Scan for the cell matching the given text and deliver its (X, Y) coordinate at center. 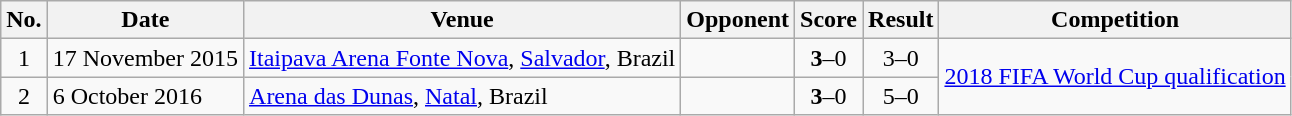
5–0 (901, 96)
1 (24, 58)
Venue (462, 20)
Result (901, 20)
6 October 2016 (145, 96)
17 November 2015 (145, 58)
2018 FIFA World Cup qualification (1115, 77)
Opponent (738, 20)
Itaipava Arena Fonte Nova, Salvador, Brazil (462, 58)
Date (145, 20)
2 (24, 96)
Score (829, 20)
Arena das Dunas, Natal, Brazil (462, 96)
No. (24, 20)
Competition (1115, 20)
